Detect which cell encompasses the target text, then output its [x, y] center coordinate. 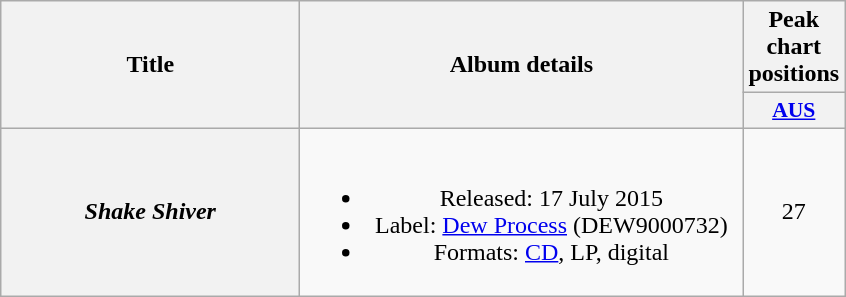
Released: 17 July 2015Label: Dew Process (DEW9000732)Formats: CD, LP, digital [522, 212]
AUS [794, 111]
Peak chart positions [794, 47]
Title [150, 65]
27 [794, 212]
Album details [522, 65]
Shake Shiver [150, 212]
